For the text-containing cell, return its midpoint in (x, y) coordinate format. 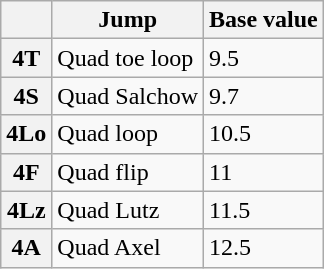
Quad Axel (128, 248)
Quad toe loop (128, 58)
Quad flip (128, 172)
12.5 (264, 248)
11 (264, 172)
Base value (264, 20)
11.5 (264, 210)
10.5 (264, 134)
Quad loop (128, 134)
Quad Lutz (128, 210)
4S (26, 96)
4A (26, 248)
9.5 (264, 58)
4F (26, 172)
4T (26, 58)
4Lz (26, 210)
Quad Salchow (128, 96)
9.7 (264, 96)
Jump (128, 20)
4Lo (26, 134)
